Return (x, y) of the center of cell containing provided text 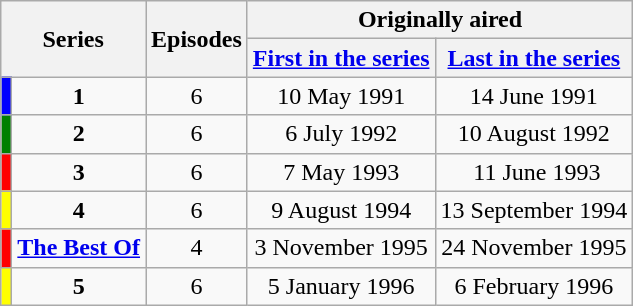
24 November 1995 (534, 248)
7 May 1993 (341, 172)
11 June 1993 (534, 172)
6 February 1996 (534, 286)
6 July 1992 (341, 134)
Series (74, 39)
3 November 1995 (341, 248)
3 (79, 172)
First in the series (341, 58)
The Best Of (79, 248)
Originally aired (440, 20)
13 September 1994 (534, 210)
14 June 1991 (534, 96)
2 (79, 134)
1 (79, 96)
10 August 1992 (534, 134)
10 May 1991 (341, 96)
9 August 1994 (341, 210)
5 (79, 286)
Last in the series (534, 58)
5 January 1996 (341, 286)
Episodes (197, 39)
